Locate the cell with the specified text and output its (x, y) center coordinate. 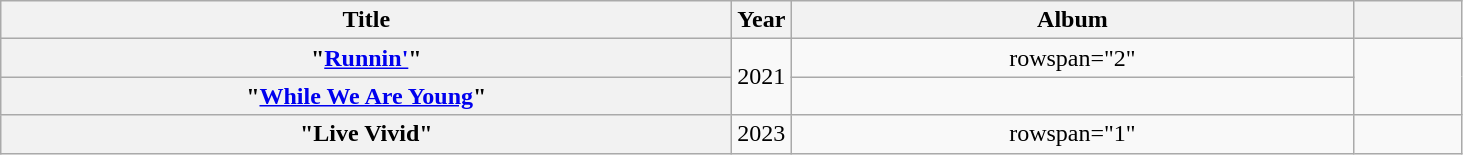
Album (1072, 20)
rowspan="2" (1072, 58)
Year (762, 20)
Title (366, 20)
rowspan="1" (1072, 134)
"While We Are Young" (366, 96)
"Live Vivid" (366, 134)
2021 (762, 77)
2023 (762, 134)
"Runnin'" (366, 58)
